Provide the [X, Y] coordinate of the cell's center where the given text is located.  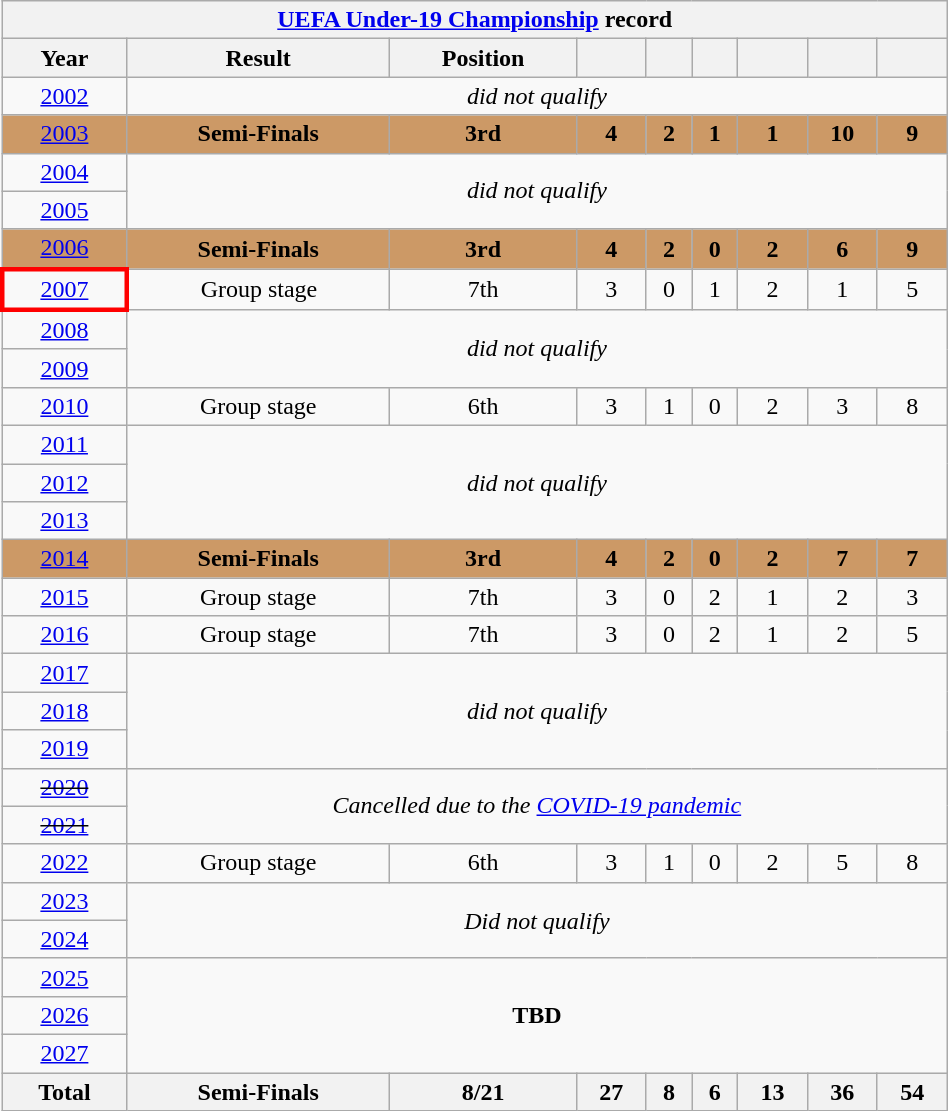
Position [483, 58]
2010 [64, 406]
2007 [64, 290]
54 [912, 1091]
2023 [64, 901]
TBD [538, 1015]
2020 [64, 787]
2006 [64, 249]
Result [258, 58]
2017 [64, 673]
Cancelled due to the COVID-19 pandemic [538, 806]
2024 [64, 939]
2004 [64, 172]
2014 [64, 559]
27 [611, 1091]
UEFA Under-19 Championship record [474, 20]
10 [842, 134]
2015 [64, 597]
2021 [64, 825]
Did not qualify [538, 920]
2016 [64, 635]
2018 [64, 711]
Total [64, 1091]
2025 [64, 977]
2019 [64, 749]
2027 [64, 1053]
2011 [64, 444]
13 [773, 1091]
36 [842, 1091]
8/21 [483, 1091]
2002 [64, 96]
2005 [64, 210]
Year [64, 58]
2013 [64, 521]
2008 [64, 330]
2012 [64, 483]
2022 [64, 863]
2026 [64, 1015]
2009 [64, 368]
2003 [64, 134]
